Extract the (X, Y) coordinate from the center of the cell holding the provided text.  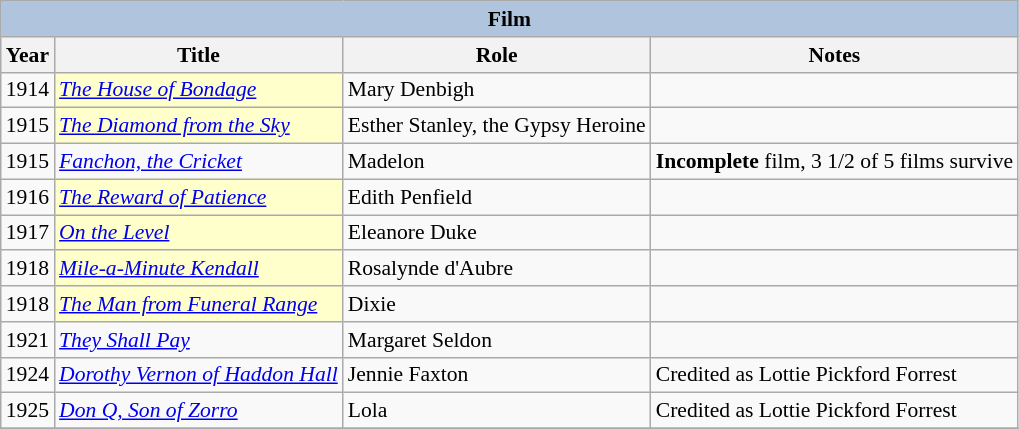
Margaret Seldon (497, 340)
On the Level (198, 233)
1914 (28, 90)
Dixie (497, 304)
Esther Stanley, the Gypsy Heroine (497, 126)
The Reward of Patience (198, 197)
Mary Denbigh (497, 90)
The House of Bondage (198, 90)
Rosalynde d'Aubre (497, 269)
Jennie Faxton (497, 375)
Film (510, 19)
Notes (834, 55)
Title (198, 55)
1917 (28, 233)
Mile-a-Minute Kendall (198, 269)
Edith Penfield (497, 197)
The Diamond from the Sky (198, 126)
Fanchon, the Cricket (198, 162)
Incomplete film, 3 1/2 of 5 films survive (834, 162)
1924 (28, 375)
1925 (28, 411)
Year (28, 55)
Role (497, 55)
They Shall Pay (198, 340)
The Man from Funeral Range (198, 304)
1921 (28, 340)
Dorothy Vernon of Haddon Hall (198, 375)
Madelon (497, 162)
Don Q, Son of Zorro (198, 411)
Eleanore Duke (497, 233)
1916 (28, 197)
Lola (497, 411)
